Capture the cell that displays the provided text and extract its [X, Y] central coordinate. 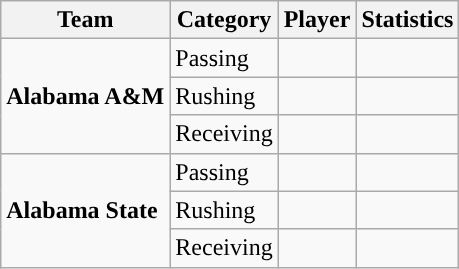
Statistics [408, 20]
Category [224, 20]
Player [317, 20]
Team [86, 20]
Alabama State [86, 210]
Alabama A&M [86, 96]
